Determine the (X, Y) coordinate at the center of the cell enclosing the given text.  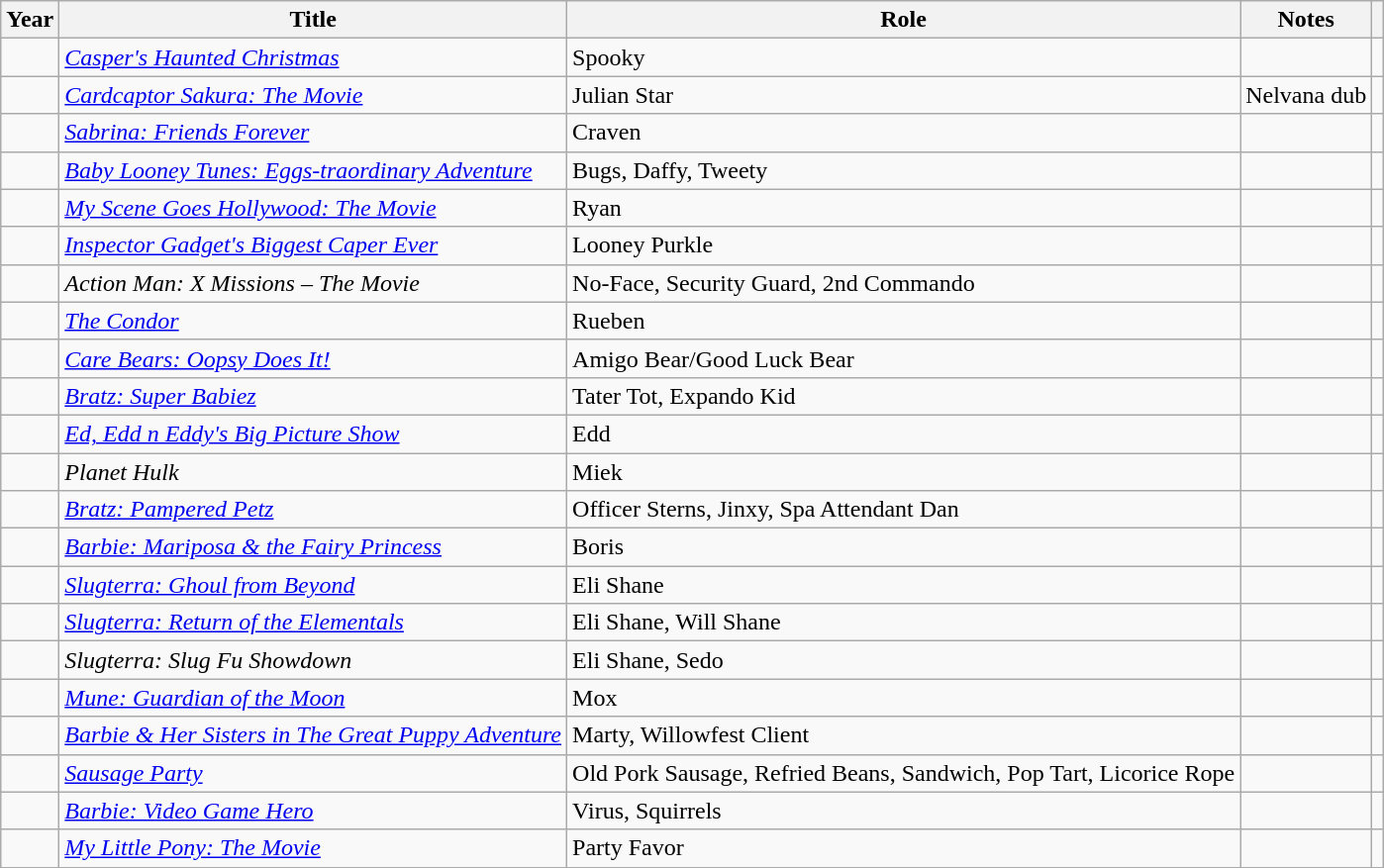
The Condor (313, 321)
Eli Shane (904, 585)
Bratz: Super Babiez (313, 396)
Eli Shane, Will Shane (904, 623)
Sausage Party (313, 773)
No-Face, Security Guard, 2nd Commando (904, 283)
Barbie: Video Game Hero (313, 811)
Looney Purkle (904, 245)
Boris (904, 547)
Inspector Gadget's Biggest Caper Ever (313, 245)
Planet Hulk (313, 472)
Cardcaptor Sakura: The Movie (313, 95)
Casper's Haunted Christmas (313, 57)
Ryan (904, 208)
Action Man: X Missions – The Movie (313, 283)
My Scene Goes Hollywood: The Movie (313, 208)
Julian Star (904, 95)
Edd (904, 434)
Officer Sterns, Jinxy, Spa Attendant Dan (904, 510)
Old Pork Sausage, Refried Beans, Sandwich, Pop Tart, Licorice Rope (904, 773)
My Little Pony: The Movie (313, 848)
Sabrina: Friends Forever (313, 133)
Rueben (904, 321)
Bratz: Pampered Petz (313, 510)
Mox (904, 698)
Barbie: Mariposa & the Fairy Princess (313, 547)
Mune: Guardian of the Moon (313, 698)
Amigo Bear/Good Luck Bear (904, 358)
Slugterra: Return of the Elementals (313, 623)
Spooky (904, 57)
Craven (904, 133)
Tater Tot, Expando Kid (904, 396)
Care Bears: Oopsy Does It! (313, 358)
Barbie & Her Sisters in The Great Puppy Adventure (313, 735)
Bugs, Daffy, Tweety (904, 170)
Baby Looney Tunes: Eggs-traordinary Adventure (313, 170)
Title (313, 20)
Marty, Willowfest Client (904, 735)
Year (30, 20)
Role (904, 20)
Ed, Edd n Eddy's Big Picture Show (313, 434)
Miek (904, 472)
Eli Shane, Sedo (904, 660)
Slugterra: Ghoul from Beyond (313, 585)
Notes (1307, 20)
Virus, Squirrels (904, 811)
Nelvana dub (1307, 95)
Slugterra: Slug Fu Showdown (313, 660)
Party Favor (904, 848)
